Capture the cell that displays the provided text and extract its [x, y] central coordinate. 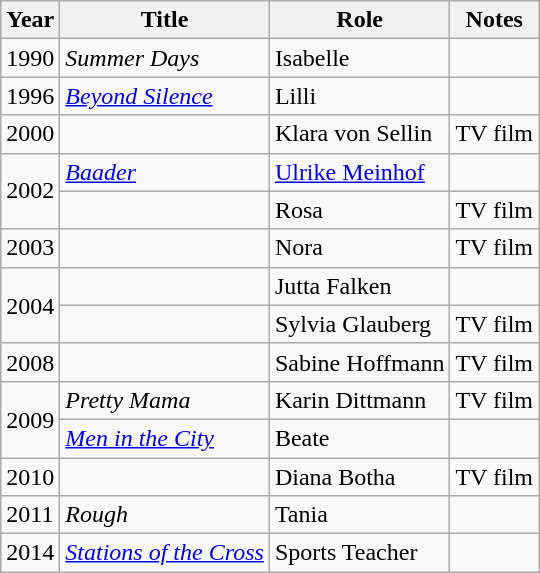
Stations of the Cross [165, 553]
Role [360, 20]
2000 [30, 134]
Baader [165, 172]
2008 [30, 362]
Pretty Mama [165, 400]
Isabelle [360, 58]
2011 [30, 515]
Tania [360, 515]
Sabine Hoffmann [360, 362]
Sports Teacher [360, 553]
2014 [30, 553]
Year [30, 20]
Ulrike Meinhof [360, 172]
Rosa [360, 210]
2009 [30, 419]
2010 [30, 477]
Nora [360, 248]
Summer Days [165, 58]
Jutta Falken [360, 286]
Lilli [360, 96]
Beyond Silence [165, 96]
1996 [30, 96]
Notes [494, 20]
Men in the City [165, 438]
2004 [30, 305]
2003 [30, 248]
Rough [165, 515]
Karin Dittmann [360, 400]
1990 [30, 58]
Klara von Sellin [360, 134]
Sylvia Glauberg [360, 324]
Beate [360, 438]
Title [165, 20]
Diana Botha [360, 477]
2002 [30, 191]
